From the cell containing the given text, extract its center point as (x, y) coordinate. 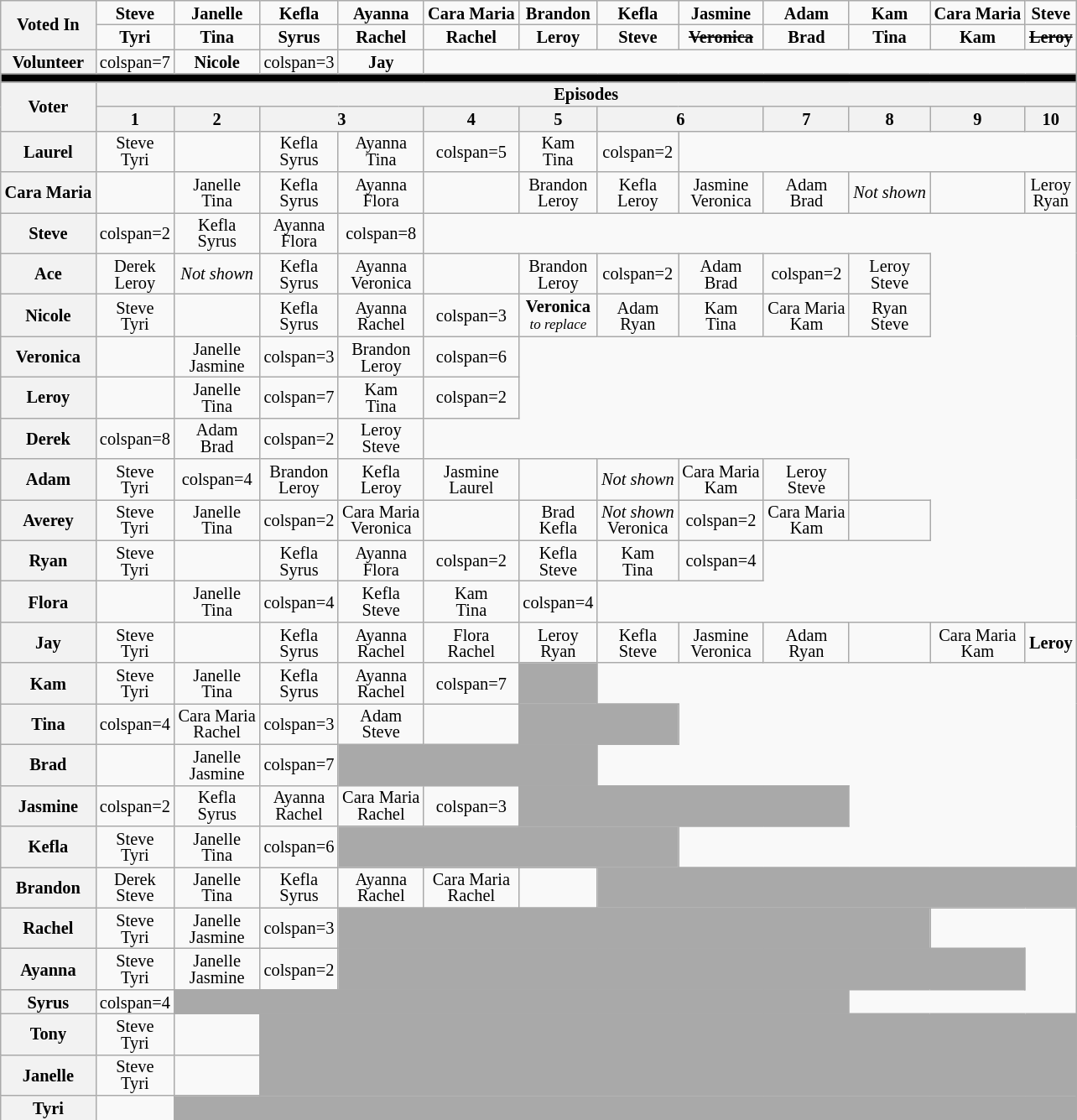
Not shown Veronica (637, 520)
1 (135, 119)
Episodes (585, 94)
Ayanna Tina (381, 151)
Voter (49, 106)
5 (559, 119)
RyanSteve (889, 315)
Averey (49, 520)
7 (806, 119)
3 (342, 119)
Leroy Ryan (559, 643)
4 (471, 119)
10 (1050, 119)
Tony (49, 1034)
LeroyRyan (1050, 191)
Volunteer (49, 62)
Voted In (49, 24)
8 (889, 119)
Veronicato replace (559, 315)
AdamSteve (381, 723)
Laurel (49, 151)
Cara Maria Veronica (381, 520)
2 (217, 119)
9 (978, 119)
Flora Rachel (471, 643)
Derek (49, 438)
colspan=5 (471, 151)
Ace (49, 273)
6 (680, 119)
Brad Kefla (559, 520)
Derek Leroy (135, 273)
Ayanna Veronica (381, 273)
Ryan (49, 560)
Derek Steve (135, 888)
Flora (49, 601)
Jasmine Laurel (471, 480)
